Provide the [X, Y] coordinate of the cell's center where the given text is located.  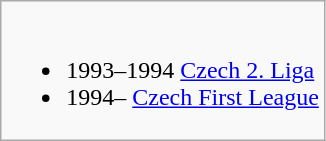
1993–1994 Czech 2. Liga1994– Czech First League [163, 71]
